Scan for the cell matching the given text and deliver its [x, y] coordinate at center. 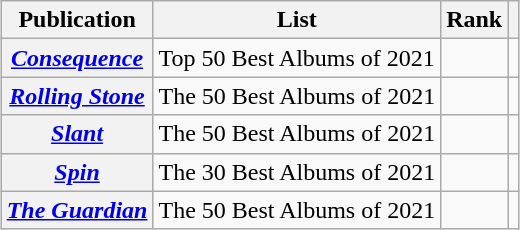
Rolling Stone [77, 96]
The 30 Best Albums of 2021 [297, 172]
Rank [474, 20]
Slant [77, 134]
Top 50 Best Albums of 2021 [297, 58]
Spin [77, 172]
Consequence [77, 58]
The Guardian [77, 210]
List [297, 20]
Publication [77, 20]
